Provide the [X, Y] coordinate of the cell's center where the given text is located.  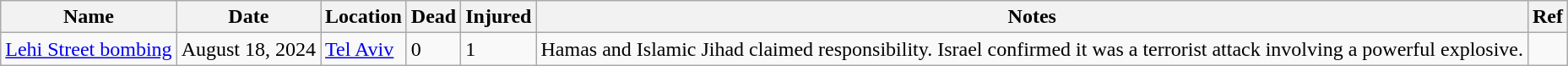
Notes [1032, 17]
Name [89, 17]
August 18, 2024 [248, 49]
1 [498, 49]
0 [433, 49]
Dead [433, 17]
Tel Aviv [364, 49]
Lehi Street bombing [89, 49]
Date [248, 17]
Injured [498, 17]
Hamas and Islamic Jihad claimed responsibility. Israel confirmed it was a terrorist attack involving a powerful explosive. [1032, 49]
Location [364, 17]
Ref [1547, 17]
